Determine the [x, y] coordinate at the center of the cell enclosing the given text.  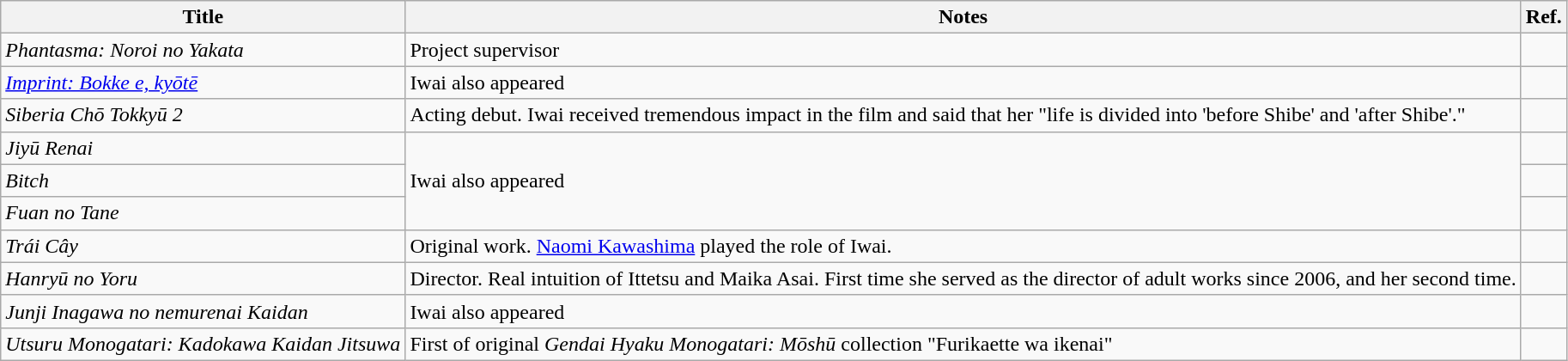
Bitch [203, 180]
Fuan no Tane [203, 213]
Project supervisor [963, 50]
Imprint: Bokke e, kyōtē [203, 83]
Ref. [1544, 17]
Phantasma: Noroi no Yakata [203, 50]
First of original Gendai Hyaku Monogatari: Mōshū collection "Furikaette wa ikenai" [963, 344]
Director. Real intuition of Ittetsu and Maika Asai. First time she served as the director of adult works since 2006, and her second time. [963, 278]
Hanryū no Yoru [203, 278]
Original work. Naomi Kawashima played the role of Iwai. [963, 246]
Title [203, 17]
Acting debut. Iwai received tremendous impact in the film and said that her "life is divided into 'before Shibe' and 'after Shibe'." [963, 115]
Siberia Chō Tokkyū 2 [203, 115]
Utsuru Monogatari: Kadokawa Kaidan Jitsuwa [203, 344]
Trái Cây [203, 246]
Jiyū Renai [203, 148]
Junji Inagawa no nemurenai Kaidan [203, 311]
Notes [963, 17]
